Detect which cell encompasses the target text, then output its [X, Y] center coordinate. 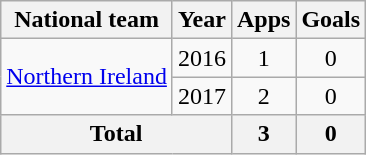
3 [263, 134]
2017 [202, 96]
2 [263, 96]
Apps [263, 20]
2016 [202, 58]
Total [116, 134]
1 [263, 58]
National team [87, 20]
Goals [331, 20]
Year [202, 20]
Northern Ireland [87, 77]
